Return the (x, y) coordinate for the center point of the cell that contains the specified text.  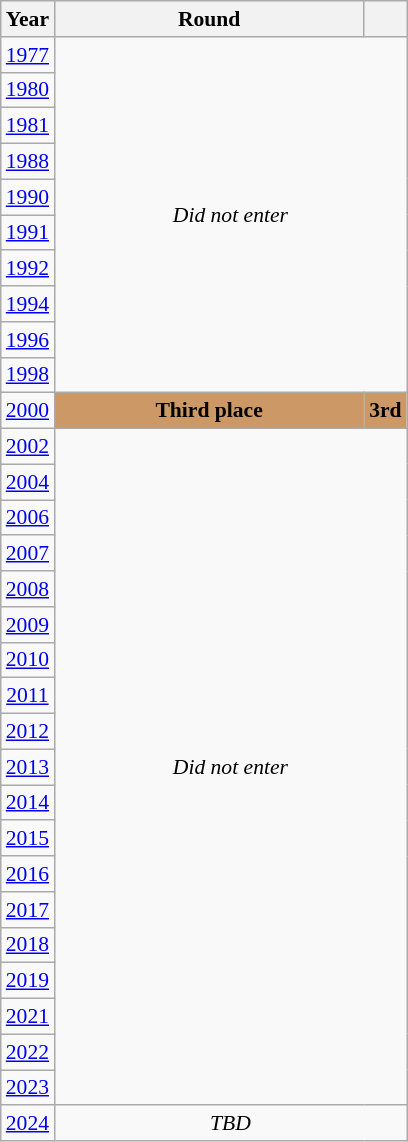
1990 (28, 197)
2000 (28, 411)
2024 (28, 1124)
2017 (28, 910)
2021 (28, 1017)
1977 (28, 55)
1981 (28, 126)
1994 (28, 304)
Third place (209, 411)
2019 (28, 981)
3rd (386, 411)
1992 (28, 269)
2009 (28, 625)
2022 (28, 1052)
2015 (28, 839)
2012 (28, 732)
2011 (28, 696)
2023 (28, 1088)
2013 (28, 767)
2008 (28, 589)
1991 (28, 233)
2016 (28, 874)
1996 (28, 340)
1980 (28, 90)
1988 (28, 162)
2014 (28, 803)
TBD (230, 1124)
2018 (28, 945)
Round (209, 19)
Year (28, 19)
2007 (28, 554)
2002 (28, 447)
2010 (28, 660)
1998 (28, 375)
2006 (28, 518)
2004 (28, 482)
